Return [x, y] of the center of cell containing provided text 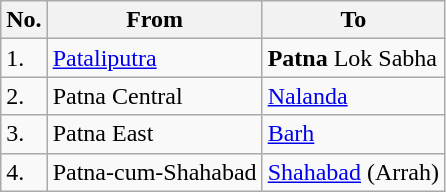
Pataliputra [154, 58]
From [154, 20]
Shahabad (Arrah) [353, 172]
2. [24, 96]
To [353, 20]
No. [24, 20]
Patna East [154, 134]
Patna Central [154, 96]
Patna-cum-Shahabad [154, 172]
Patna Lok Sabha [353, 58]
Nalanda [353, 96]
4. [24, 172]
3. [24, 134]
Barh [353, 134]
1. [24, 58]
